Return the [x, y] coordinate for the center point of the cell that contains the specified text.  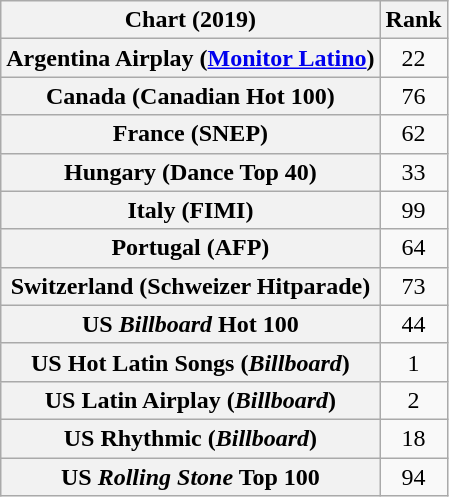
2 [414, 400]
Hungary (Dance Top 40) [190, 172]
US Hot Latin Songs (Billboard) [190, 362]
US Rolling Stone Top 100 [190, 477]
44 [414, 324]
Canada (Canadian Hot 100) [190, 96]
US Billboard Hot 100 [190, 324]
Argentina Airplay (Monitor Latino) [190, 58]
US Latin Airplay (Billboard) [190, 400]
94 [414, 477]
73 [414, 286]
France (SNEP) [190, 134]
Rank [414, 20]
US Rhythmic (Billboard) [190, 438]
Switzerland (Schweizer Hitparade) [190, 286]
Italy (FIMI) [190, 210]
22 [414, 58]
Chart (2019) [190, 20]
33 [414, 172]
62 [414, 134]
Portugal (AFP) [190, 248]
18 [414, 438]
1 [414, 362]
76 [414, 96]
64 [414, 248]
99 [414, 210]
